Pinpoint the cell where the given text exists, returning its (X, Y) midpoint coordinate. 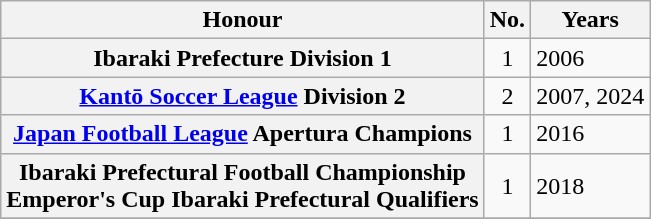
Kantō Soccer League Division 2 (242, 96)
2007, 2024 (590, 96)
Honour (242, 20)
Ibaraki Prefectural Football Championship Emperor's Cup Ibaraki Prefectural Qualifiers (242, 186)
Japan Football League Apertura Champions (242, 134)
2006 (590, 58)
No. (507, 20)
2016 (590, 134)
Years (590, 20)
2 (507, 96)
Ibaraki Prefecture Division 1 (242, 58)
2018 (590, 186)
